Extract the [x, y] coordinate from the center of the cell holding the provided text.  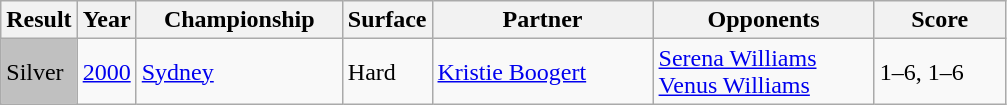
Championship [239, 20]
1–6, 1–6 [940, 72]
Year [106, 20]
Kristie Boogert [542, 72]
2000 [106, 72]
Opponents [764, 20]
Score [940, 20]
Partner [542, 20]
Hard [387, 72]
Surface [387, 20]
Sydney [239, 72]
Silver [39, 72]
Serena Williams Venus Williams [764, 72]
Result [39, 20]
